From the cell containing the given text, extract its center point as (X, Y) coordinate. 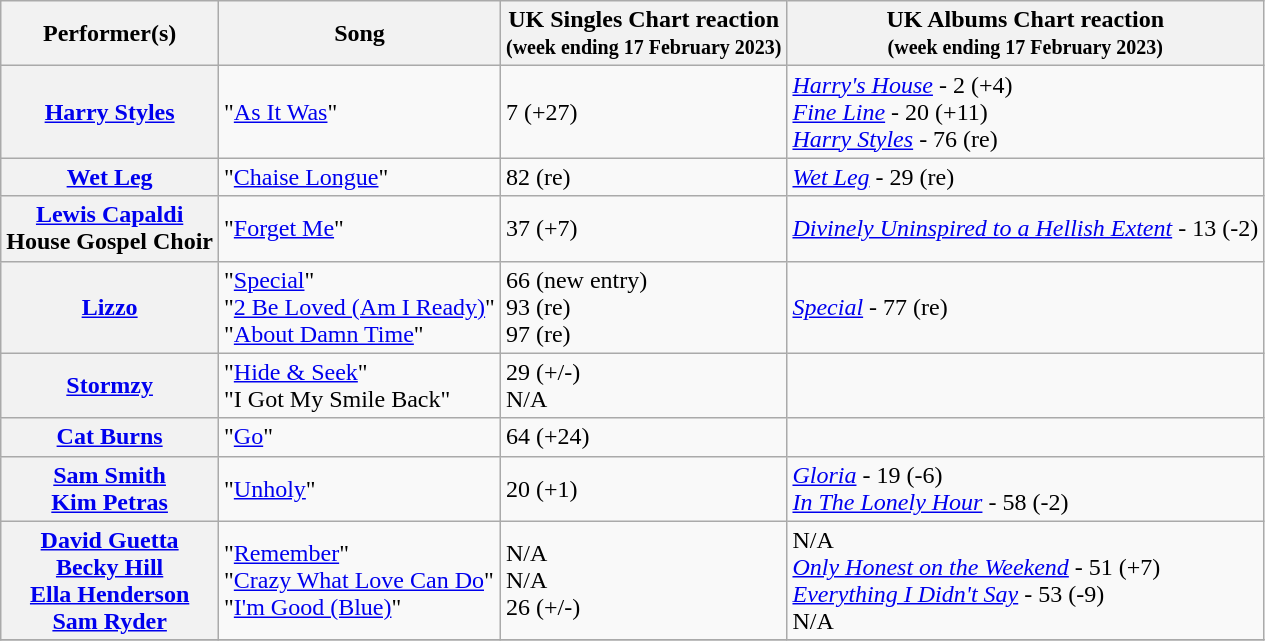
"Chaise Longue" (360, 177)
20 (+1) (643, 488)
7 (+27) (643, 112)
Lewis CapaldiHouse Gospel Choir (110, 228)
David GuettaBecky HillElla HendersonSam Ryder (110, 580)
"Hide & Seek""I Got My Smile Back" (360, 386)
"Forget Me" (360, 228)
Cat Burns (110, 437)
N/A Only Honest on the Weekend - 51 (+7) Everything I Didn't Say - 53 (-9) N/A (1026, 580)
Harry Styles (110, 112)
Wet Leg - 29 (re) (1026, 177)
66 (new entry) 93 (re) 97 (re) (643, 307)
N/A N/A 26 (+/-) (643, 580)
Harry's House - 2 (+4) Fine Line - 20 (+11) Harry Styles - 76 (re) (1026, 112)
Performer(s) (110, 34)
Stormzy (110, 386)
Song (360, 34)
"Go" (360, 437)
"Special""2 Be Loved (Am I Ready)""About Damn Time" (360, 307)
"As It Was" (360, 112)
UK Singles Chart reaction(week ending 17 February 2023) (643, 34)
"Unholy" (360, 488)
Divinely Uninspired to a Hellish Extent - 13 (-2) (1026, 228)
Gloria - 19 (-6)In The Lonely Hour - 58 (-2) (1026, 488)
Lizzo (110, 307)
64 (+24) (643, 437)
UK Albums Chart reaction(week ending 17 February 2023) (1026, 34)
37 (+7) (643, 228)
Wet Leg (110, 177)
29 (+/-) N/A (643, 386)
82 (re) (643, 177)
Special - 77 (re) (1026, 307)
Sam SmithKim Petras (110, 488)
"Remember""Crazy What Love Can Do""I'm Good (Blue)" (360, 580)
